From the cell containing the given text, extract its center point as (x, y) coordinate. 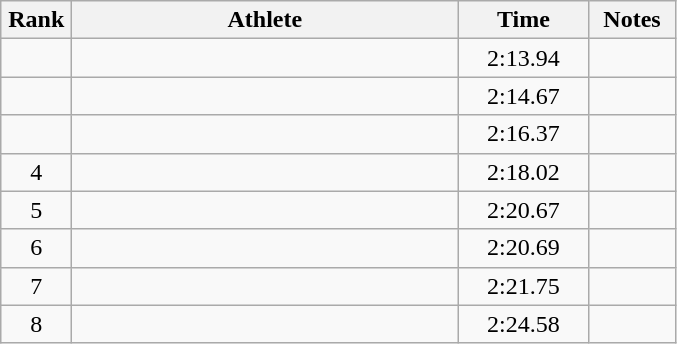
8 (36, 324)
2:24.58 (524, 324)
4 (36, 172)
2:21.75 (524, 286)
2:20.67 (524, 210)
6 (36, 248)
2:20.69 (524, 248)
Rank (36, 20)
2:18.02 (524, 172)
2:16.37 (524, 134)
5 (36, 210)
Notes (632, 20)
7 (36, 286)
Athlete (265, 20)
Time (524, 20)
2:14.67 (524, 96)
2:13.94 (524, 58)
